Output the (x, y) coordinate of the center of the cell containing the given text.  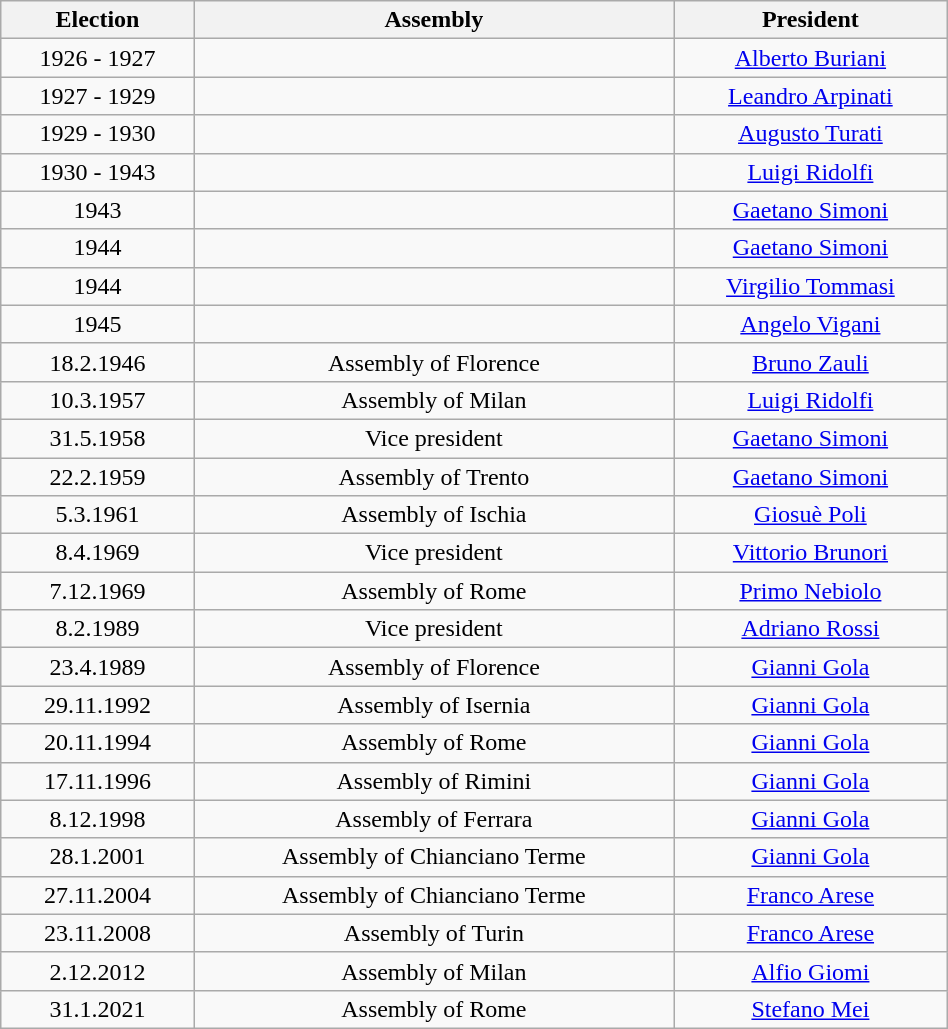
1926 - 1927 (98, 58)
Election (98, 20)
18.2.1946 (98, 362)
1929 - 1930 (98, 134)
23.4.1989 (98, 667)
Vittorio Brunori (811, 553)
Assembly (434, 20)
Giosuè Poli (811, 515)
10.3.1957 (98, 400)
Alfio Giomi (811, 971)
Alberto Buriani (811, 58)
1943 (98, 210)
1930 - 1943 (98, 172)
Stefano Mei (811, 1009)
Assembly of Trento (434, 477)
28.1.2001 (98, 857)
Adriano Rossi (811, 629)
Assembly of Isernia (434, 705)
1945 (98, 324)
President (811, 20)
Assembly of Rimini (434, 781)
Augusto Turati (811, 134)
Angelo Vigani (811, 324)
8.4.1969 (98, 553)
Assembly of Ischia (434, 515)
Assembly of Ferrara (434, 819)
31.5.1958 (98, 438)
29.11.1992 (98, 705)
7.12.1969 (98, 591)
8.2.1989 (98, 629)
Virgilio Tommasi (811, 286)
22.2.1959 (98, 477)
8.12.1998 (98, 819)
20.11.1994 (98, 743)
Primo Nebiolo (811, 591)
2.12.2012 (98, 971)
5.3.1961 (98, 515)
31.1.2021 (98, 1009)
Bruno Zauli (811, 362)
1927 - 1929 (98, 96)
17.11.1996 (98, 781)
27.11.2004 (98, 895)
Leandro Arpinati (811, 96)
Assembly of Turin (434, 933)
23.11.2008 (98, 933)
